Search for the cell housing the specified text and yield its (x, y) center coordinate. 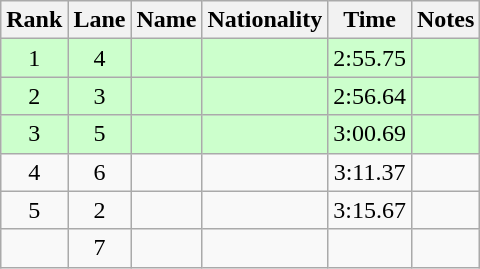
3:00.69 (370, 134)
Lane (100, 20)
Rank (34, 20)
Nationality (265, 20)
Name (166, 20)
Notes (445, 20)
2:56.64 (370, 96)
2:55.75 (370, 58)
3:11.37 (370, 172)
7 (100, 248)
6 (100, 172)
1 (34, 58)
Time (370, 20)
3:15.67 (370, 210)
